Return [x, y] of the center of cell containing provided text 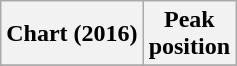
Peakposition [189, 34]
Chart (2016) [72, 34]
